Return [x, y] of the center of cell containing provided text 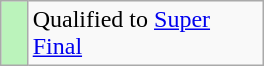
Qualified to Super Final [145, 34]
